Output the (X, Y) coordinate of the center of the cell containing the given text.  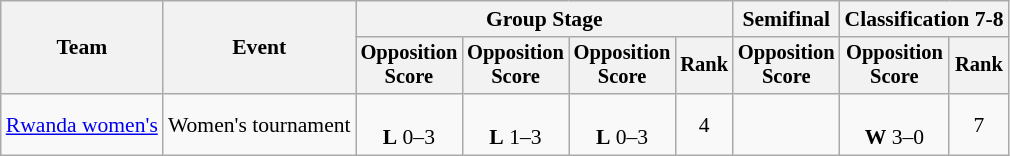
Event (260, 48)
Classification 7-8 (924, 19)
4 (704, 124)
Semifinal (786, 19)
Group Stage (544, 19)
Women's tournament (260, 124)
L 1–3 (516, 124)
Team (82, 48)
Rwanda women's (82, 124)
7 (978, 124)
W 3–0 (895, 124)
